Extract the [x, y] coordinate from the center of the cell holding the provided text.  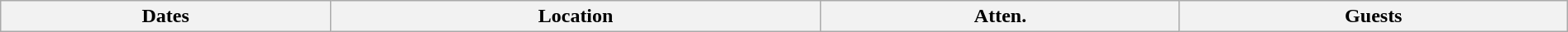
Location [576, 16]
Guests [1373, 16]
Dates [165, 16]
Atten. [1001, 16]
